Search for the cell housing the specified text and yield its (X, Y) center coordinate. 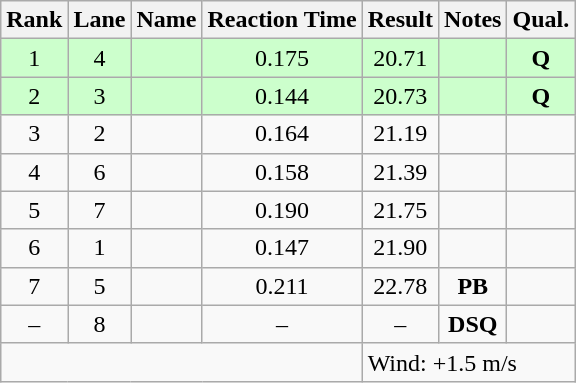
21.75 (400, 210)
0.147 (282, 248)
DSQ (473, 324)
0.175 (282, 58)
Reaction Time (282, 20)
20.73 (400, 96)
Rank (34, 20)
0.211 (282, 286)
Result (400, 20)
Lane (100, 20)
21.90 (400, 248)
8 (100, 324)
0.190 (282, 210)
22.78 (400, 286)
PB (473, 286)
Wind: +1.5 m/s (468, 362)
Notes (473, 20)
0.158 (282, 172)
Qual. (541, 20)
Name (166, 20)
0.144 (282, 96)
21.19 (400, 134)
20.71 (400, 58)
0.164 (282, 134)
21.39 (400, 172)
